Return the (x, y) coordinate for the center point of the cell that contains the specified text.  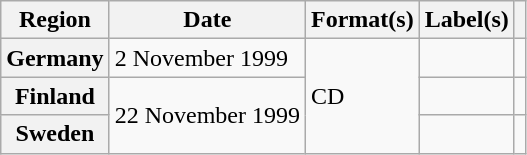
Date (207, 20)
CD (362, 96)
Finland (55, 96)
Format(s) (362, 20)
2 November 1999 (207, 58)
22 November 1999 (207, 115)
Region (55, 20)
Sweden (55, 134)
Label(s) (466, 20)
Germany (55, 58)
